Scan for the cell matching the given text and deliver its [X, Y] coordinate at center. 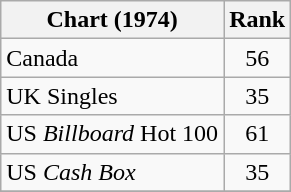
Canada [112, 58]
US Cash Box [112, 172]
61 [258, 134]
56 [258, 58]
UK Singles [112, 96]
Chart (1974) [112, 20]
US Billboard Hot 100 [112, 134]
Rank [258, 20]
